From the cell containing the given text, extract its center point as (X, Y) coordinate. 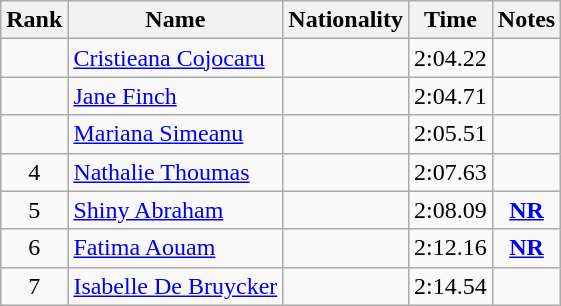
2:08.09 (451, 210)
4 (34, 172)
Time (451, 20)
6 (34, 248)
Isabelle De Bruycker (176, 286)
Name (176, 20)
Notes (526, 20)
2:12.16 (451, 248)
5 (34, 210)
2:04.22 (451, 58)
7 (34, 286)
2:07.63 (451, 172)
Fatima Aouam (176, 248)
Shiny Abraham (176, 210)
2:05.51 (451, 134)
Nathalie Thoumas (176, 172)
Nationality (346, 20)
Cristieana Cojocaru (176, 58)
Jane Finch (176, 96)
2:04.71 (451, 96)
Rank (34, 20)
2:14.54 (451, 286)
Mariana Simeanu (176, 134)
